Pinpoint the cell where the given text exists, returning its [x, y] midpoint coordinate. 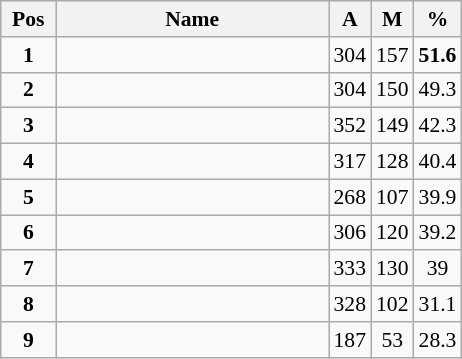
157 [392, 55]
8 [28, 304]
39.2 [438, 233]
39.9 [438, 197]
328 [350, 304]
28.3 [438, 340]
M [392, 19]
150 [392, 90]
9 [28, 340]
5 [28, 197]
120 [392, 233]
4 [28, 162]
317 [350, 162]
53 [392, 340]
% [438, 19]
31.1 [438, 304]
49.3 [438, 90]
107 [392, 197]
51.6 [438, 55]
6 [28, 233]
2 [28, 90]
42.3 [438, 126]
A [350, 19]
149 [392, 126]
102 [392, 304]
306 [350, 233]
3 [28, 126]
39 [438, 269]
128 [392, 162]
7 [28, 269]
268 [350, 197]
187 [350, 340]
1 [28, 55]
Pos [28, 19]
Name [192, 19]
352 [350, 126]
333 [350, 269]
40.4 [438, 162]
130 [392, 269]
